Extract the [x, y] coordinate from the center of the cell holding the provided text.  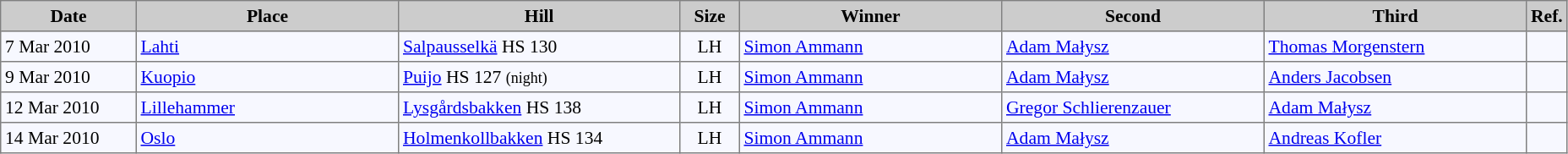
12 Mar 2010 [68, 107]
Thomas Morgenstern [1395, 47]
7 Mar 2010 [68, 47]
Second [1133, 16]
9 Mar 2010 [68, 77]
Andreas Kofler [1395, 138]
Salpausselkä HS 130 [539, 47]
Gregor Schlierenzauer [1133, 107]
Anders Jacobsen [1395, 77]
14 Mar 2010 [68, 138]
Third [1395, 16]
Kuopio [267, 77]
Size [710, 16]
Hill [539, 16]
Ref. [1547, 16]
Holmenkollbakken HS 134 [539, 138]
Place [267, 16]
Lahti [267, 47]
Oslo [267, 138]
Lysgårdsbakken HS 138 [539, 107]
Winner [870, 16]
Date [68, 16]
Lillehammer [267, 107]
Puijo HS 127 (night) [539, 77]
